Locate the cell with the specified text and output its (x, y) center coordinate. 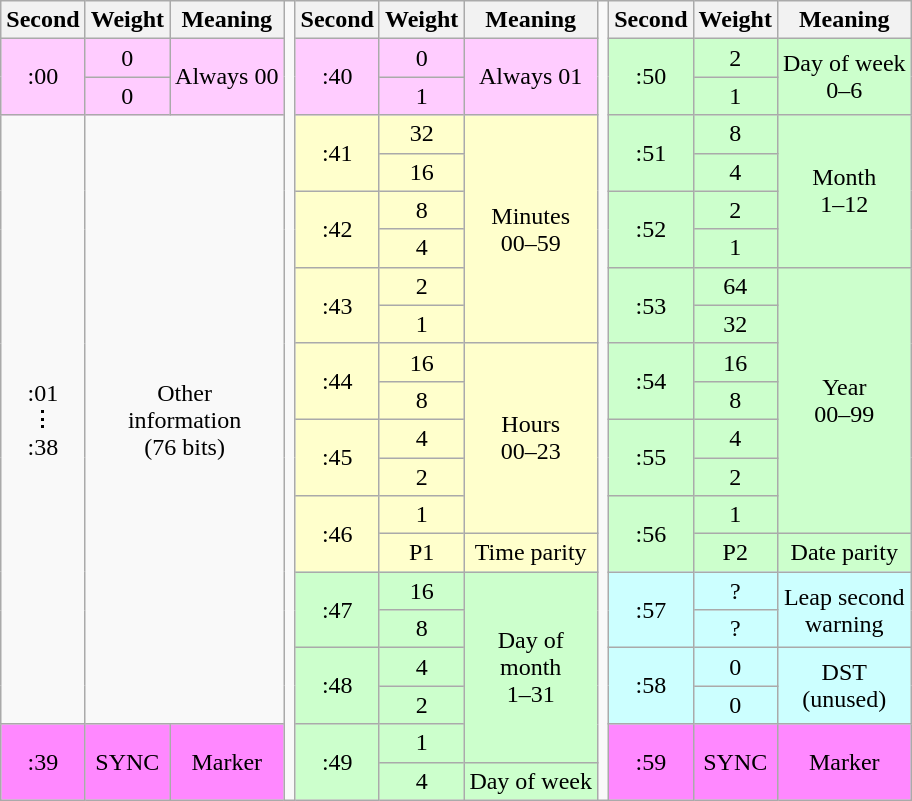
P1 (421, 553)
:50 (651, 77)
:56 (651, 534)
P2 (735, 553)
Otherinformation(76 bits) (184, 420)
:49 (337, 762)
:54 (651, 381)
:55 (651, 457)
:39 (43, 762)
Date parity (844, 553)
:41 (337, 153)
:45 (337, 457)
Day of week (531, 781)
:01︙:38 (43, 420)
:46 (337, 534)
Day ofmonth1–31 (531, 667)
:59 (651, 762)
:44 (337, 381)
Leap secondwarning (844, 610)
Time parity (531, 553)
Minutes00–59 (531, 229)
:00 (43, 77)
:57 (651, 610)
:42 (337, 229)
Month1–12 (844, 191)
Hours00–23 (531, 438)
64 (735, 286)
:40 (337, 77)
:43 (337, 305)
Day of week0–6 (844, 77)
Always 01 (531, 77)
:58 (651, 686)
Year00–99 (844, 400)
:51 (651, 153)
:53 (651, 305)
Always 00 (227, 77)
:48 (337, 686)
:52 (651, 229)
:47 (337, 610)
DST(unused) (844, 686)
